Return (X, Y) of the center of cell containing provided text 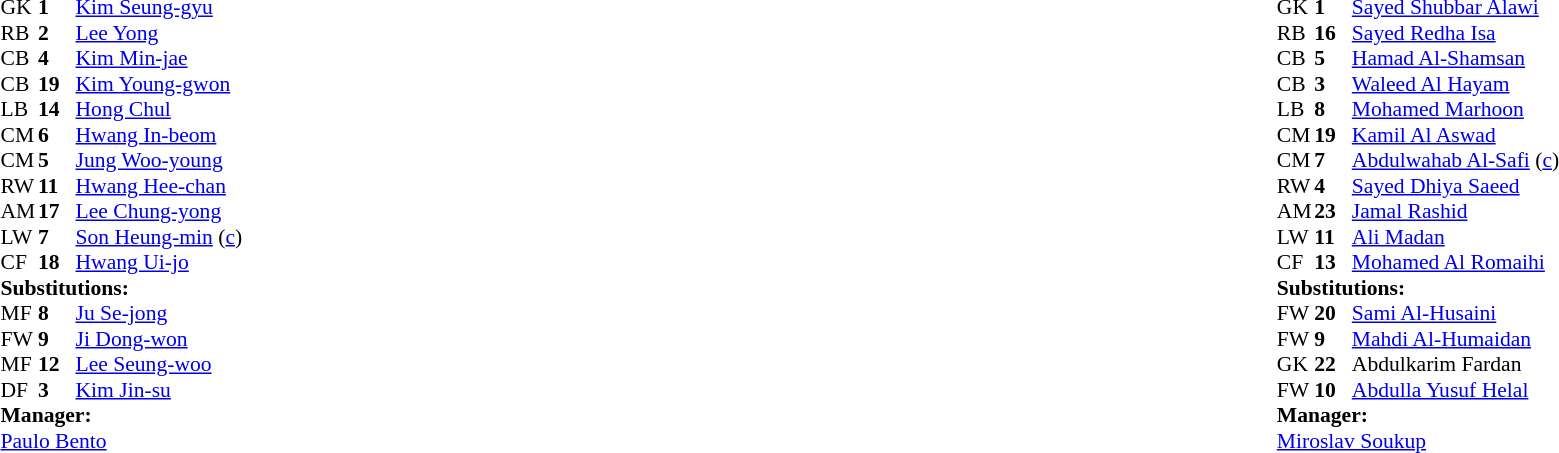
Jamal Rashid (1456, 211)
12 (57, 365)
Mohamed Marhoon (1456, 109)
Abdulkarim Fardan (1456, 365)
Sayed Dhiya Saeed (1456, 186)
GK (1296, 365)
Ju Se-jong (160, 313)
Jung Woo-young (160, 161)
Hong Chul (160, 109)
13 (1333, 263)
Hwang Hee-chan (160, 186)
Lee Seung-woo (160, 365)
Mohamed Al Romaihi (1456, 263)
22 (1333, 365)
14 (57, 109)
10 (1333, 390)
Lee Chung-yong (160, 211)
Kim Jin-su (160, 390)
20 (1333, 313)
17 (57, 211)
Waleed Al Hayam (1456, 84)
Sayed Redha Isa (1456, 33)
16 (1333, 33)
Ji Dong-won (160, 339)
6 (57, 135)
Hwang In-beom (160, 135)
Kim Min-jae (160, 59)
Son Heung-min (c) (160, 237)
Hamad Al-Shamsan (1456, 59)
Mahdi Al-Humaidan (1456, 339)
Sami Al-Husaini (1456, 313)
Ali Madan (1456, 237)
Kamil Al Aswad (1456, 135)
Hwang Ui-jo (160, 263)
2 (57, 33)
Lee Yong (160, 33)
Abdulwahab Al-Safi (c) (1456, 161)
18 (57, 263)
Abdulla Yusuf Helal (1456, 390)
23 (1333, 211)
Kim Young-gwon (160, 84)
DF (19, 390)
